Scan for the cell matching the given text and deliver its (X, Y) coordinate at center. 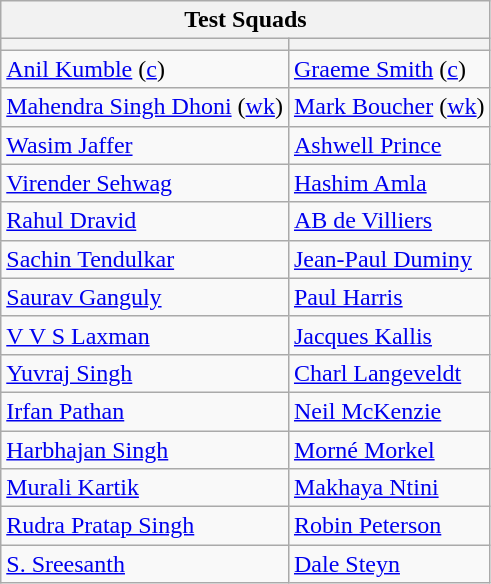
Graeme Smith (c) (389, 69)
AB de Villiers (389, 221)
Mark Boucher (wk) (389, 107)
Saurav Ganguly (145, 297)
Mahendra Singh Dhoni (wk) (145, 107)
S. Sreesanth (145, 564)
Wasim Jaffer (145, 145)
Harbhajan Singh (145, 449)
Hashim Amla (389, 183)
Jacques Kallis (389, 335)
Sachin Tendulkar (145, 259)
Yuvraj Singh (145, 373)
Morné Morkel (389, 449)
Murali Kartik (145, 488)
Robin Peterson (389, 526)
Test Squads (246, 20)
Jean-Paul Duminy (389, 259)
Ashwell Prince (389, 145)
Rahul Dravid (145, 221)
Makhaya Ntini (389, 488)
Irfan Pathan (145, 411)
Paul Harris (389, 297)
Charl Langeveldt (389, 373)
Anil Kumble (c) (145, 69)
Neil McKenzie (389, 411)
Rudra Pratap Singh (145, 526)
Virender Sehwag (145, 183)
V V S Laxman (145, 335)
Dale Steyn (389, 564)
